Detect which cell encompasses the target text, then output its [X, Y] center coordinate. 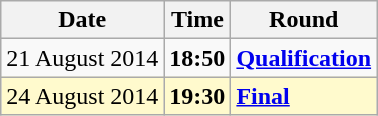
Date [82, 20]
Final [304, 96]
21 August 2014 [82, 58]
Round [304, 20]
24 August 2014 [82, 96]
Qualification [304, 58]
18:50 [198, 58]
Time [198, 20]
19:30 [198, 96]
